Capture the cell that displays the provided text and extract its (X, Y) central coordinate. 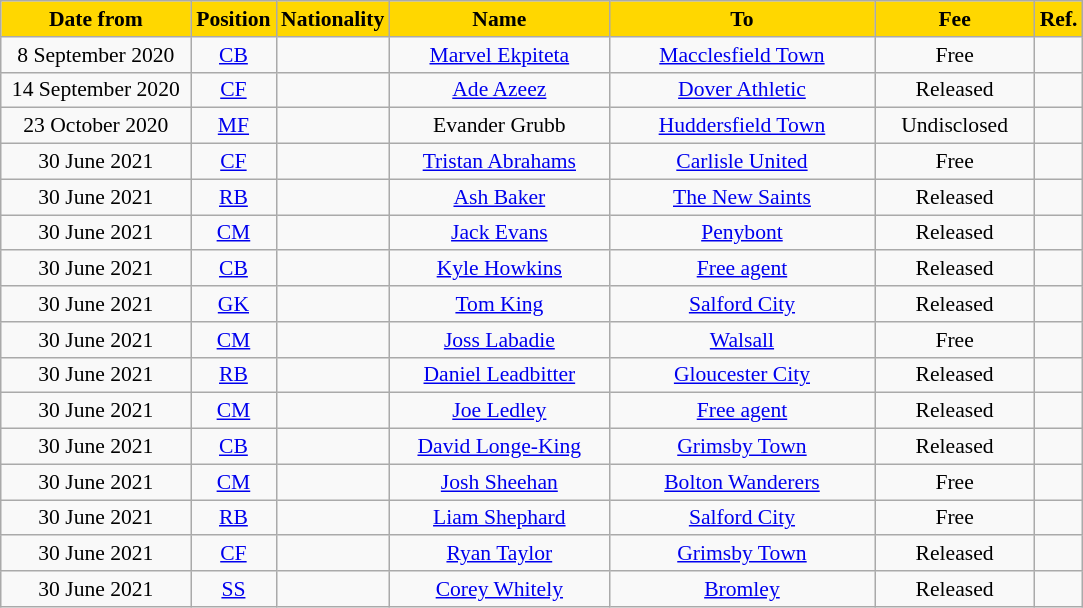
Ref. (1059, 19)
Josh Sheehan (499, 482)
Macclesfield Town (742, 55)
Ryan Taylor (499, 554)
Joe Ledley (499, 411)
SS (234, 589)
Tom King (499, 304)
GK (234, 304)
To (742, 19)
23 October 2020 (96, 126)
Bolton Wanderers (742, 482)
Jack Evans (499, 233)
Penybont (742, 233)
Evander Grubb (499, 126)
Marvel Ekpiteta (499, 55)
Huddersfield Town (742, 126)
Nationality (332, 19)
Corey Whitely (499, 589)
Ash Baker (499, 197)
Kyle Howkins (499, 269)
Name (499, 19)
Date from (96, 19)
8 September 2020 (96, 55)
The New Saints (742, 197)
Liam Shephard (499, 518)
Position (234, 19)
Bromley (742, 589)
Joss Labadie (499, 340)
Daniel Leadbitter (499, 375)
Fee (955, 19)
14 September 2020 (96, 90)
Walsall (742, 340)
David Longe-King (499, 447)
Undisclosed (955, 126)
Dover Athletic (742, 90)
Tristan Abrahams (499, 162)
Ade Azeez (499, 90)
Gloucester City (742, 375)
Carlisle United (742, 162)
MF (234, 126)
